Return (X, Y) of the center of cell containing provided text 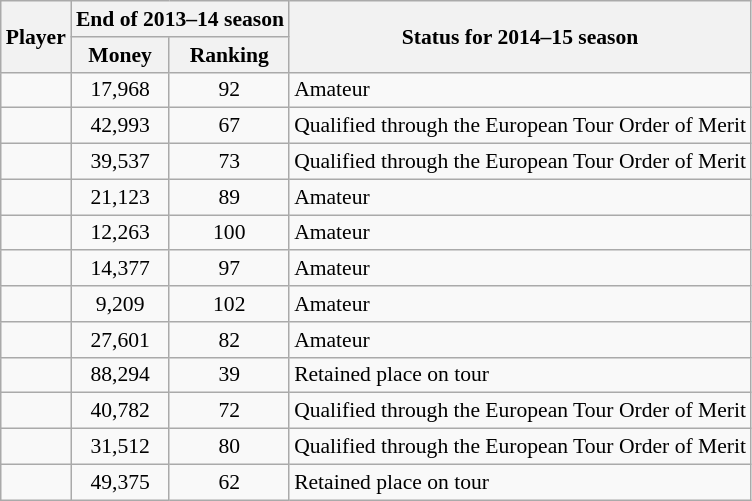
Player (36, 36)
End of 2013–14 season (180, 19)
9,209 (120, 304)
Money (120, 55)
21,123 (120, 197)
67 (229, 126)
40,782 (120, 411)
27,601 (120, 340)
73 (229, 162)
39,537 (120, 162)
Status for 2014–15 season (520, 36)
49,375 (120, 482)
88,294 (120, 375)
12,263 (120, 233)
39 (229, 375)
80 (229, 447)
100 (229, 233)
82 (229, 340)
97 (229, 269)
62 (229, 482)
92 (229, 90)
14,377 (120, 269)
102 (229, 304)
17,968 (120, 90)
89 (229, 197)
72 (229, 411)
Ranking (229, 55)
31,512 (120, 447)
42,993 (120, 126)
